Search for the cell housing the specified text and yield its [X, Y] center coordinate. 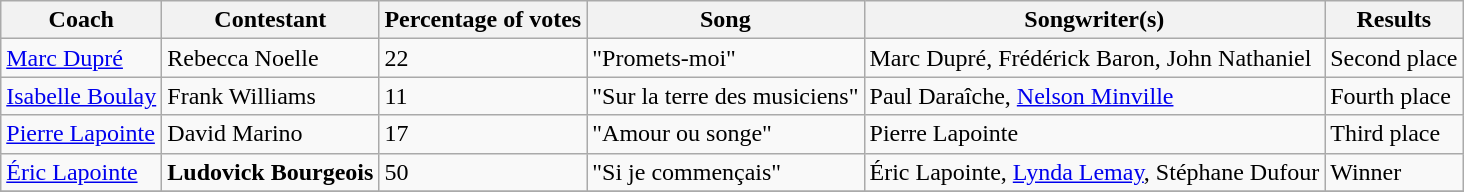
Third place [1394, 134]
22 [483, 58]
"Si je commençais" [726, 172]
Winner [1394, 172]
Fourth place [1394, 96]
11 [483, 96]
Song [726, 20]
Songwriter(s) [1094, 20]
Marc Dupré [82, 58]
Second place [1394, 58]
Coach [82, 20]
17 [483, 134]
"Sur la terre des musiciens" [726, 96]
Éric Lapointe [82, 172]
Rebecca Noelle [270, 58]
Paul Daraîche, Nelson Minville [1094, 96]
Percentage of votes [483, 20]
"Promets-moi" [726, 58]
50 [483, 172]
"Amour ou songe" [726, 134]
Results [1394, 20]
Ludovick Bourgeois [270, 172]
Isabelle Boulay [82, 96]
Éric Lapointe, Lynda Lemay, Stéphane Dufour [1094, 172]
Marc Dupré, Frédérick Baron, John Nathaniel [1094, 58]
Frank Williams [270, 96]
David Marino [270, 134]
Contestant [270, 20]
